Search for the cell housing the specified text and yield its [X, Y] center coordinate. 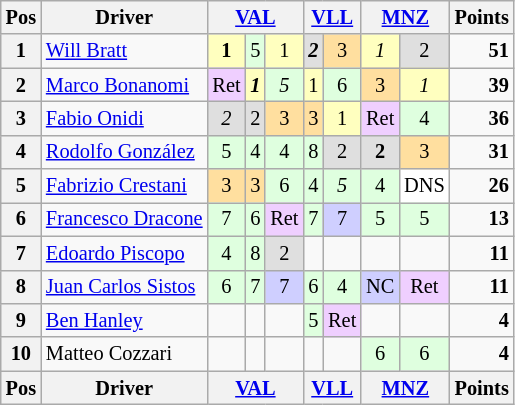
Juan Carlos Sistos [124, 287]
DNS [424, 186]
NC [380, 287]
Marco Bonanomi [124, 85]
51 [482, 51]
26 [482, 186]
Francesco Dracone [124, 219]
36 [482, 118]
39 [482, 85]
10 [21, 354]
Edoardo Piscopo [124, 253]
9 [21, 320]
Fabio Onidi [124, 118]
Will Bratt [124, 51]
Ben Hanley [124, 320]
Rodolfo González [124, 152]
Fabrizio Crestani [124, 186]
31 [482, 152]
13 [482, 219]
Matteo Cozzari [124, 354]
